Identify which cell holds the provided text, then report its [X, Y] central coordinate. 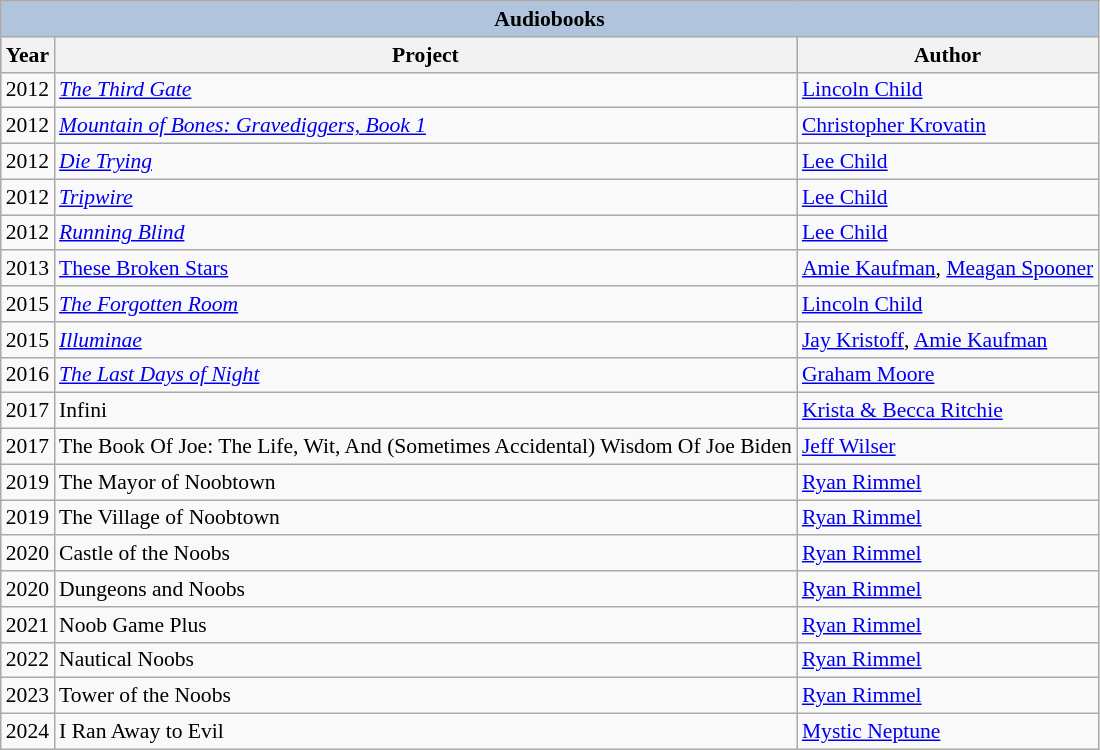
2024 [28, 732]
2022 [28, 660]
Nautical Noobs [426, 660]
Jay Kristoff, Amie Kaufman [948, 340]
The Book Of Joe: The Life, Wit, And (Sometimes Accidental) Wisdom Of Joe Biden [426, 447]
The Third Gate [426, 90]
Illuminae [426, 340]
Dungeons and Noobs [426, 589]
Audiobooks [550, 19]
Jeff Wilser [948, 447]
These Broken Stars [426, 269]
Author [948, 55]
The Mayor of Noobtown [426, 482]
2013 [28, 269]
Die Trying [426, 162]
Infini [426, 411]
2021 [28, 625]
I Ran Away to Evil [426, 732]
Tower of the Noobs [426, 696]
Year [28, 55]
Mystic Neptune [948, 732]
Project [426, 55]
Krista & Becca Ritchie [948, 411]
2016 [28, 375]
Noob Game Plus [426, 625]
The Village of Noobtown [426, 518]
Amie Kaufman, Meagan Spooner [948, 269]
2023 [28, 696]
Mountain of Bones: Gravediggers, Book 1 [426, 126]
Tripwire [426, 197]
Christopher Krovatin [948, 126]
Running Blind [426, 233]
Castle of the Noobs [426, 554]
The Forgotten Room [426, 304]
Graham Moore [948, 375]
The Last Days of Night [426, 375]
